Detect which cell encompasses the target text, then output its [x, y] center coordinate. 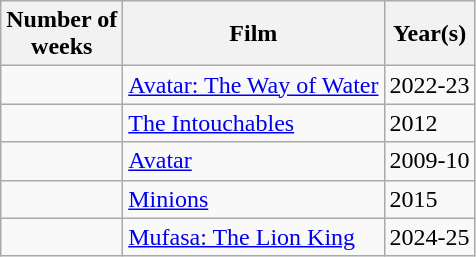
Mufasa: The Lion King [254, 237]
The Intouchables [254, 123]
Minions [254, 199]
Avatar: The Way of Water [254, 85]
Film [254, 34]
2012 [430, 123]
2015 [430, 199]
2009-10 [430, 161]
2022-23 [430, 85]
Avatar [254, 161]
Year(s) [430, 34]
Number of weeks [62, 34]
2024-25 [430, 237]
